Capture the cell that displays the provided text and extract its [x, y] central coordinate. 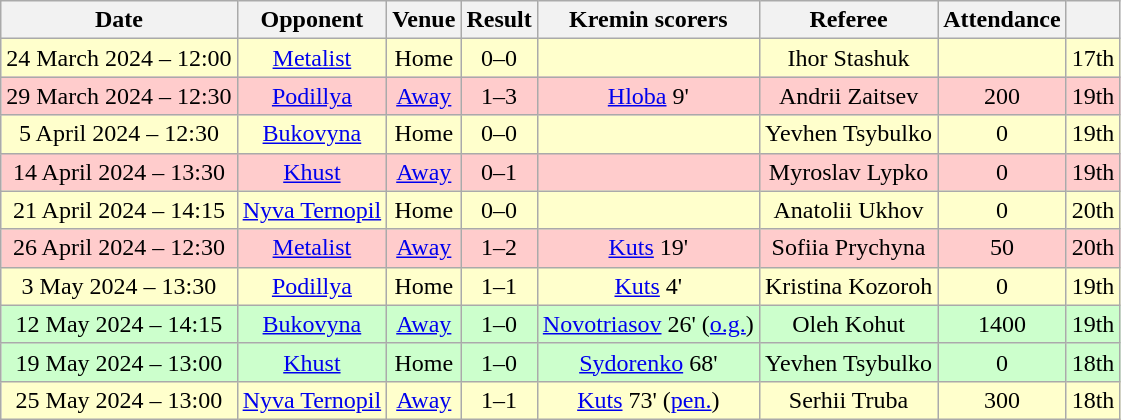
Hloba 9' [648, 96]
29 March 2024 – 12:30 [119, 96]
Attendance [1002, 20]
50 [1002, 248]
1–3 [499, 96]
Kremin scorers [648, 20]
Oleh Kohut [848, 324]
Referee [848, 20]
Myroslav Lypko [848, 172]
Novotriasov 26' (o.g.) [648, 324]
Kuts 73' (pen.) [648, 400]
Sydorenko 68' [648, 362]
5 April 2024 – 12:30 [119, 134]
Anatolii Ukhov [848, 210]
Kuts 19' [648, 248]
200 [1002, 96]
21 April 2024 – 14:15 [119, 210]
14 April 2024 – 13:30 [119, 172]
25 May 2024 – 13:00 [119, 400]
Opponent [312, 20]
1–2 [499, 248]
19 May 2024 – 13:00 [119, 362]
26 April 2024 – 12:30 [119, 248]
24 March 2024 – 12:00 [119, 58]
0–1 [499, 172]
300 [1002, 400]
3 May 2024 – 13:30 [119, 286]
Date [119, 20]
Sofiia Prychyna [848, 248]
Andrii Zaitsev [848, 96]
Serhii Truba [848, 400]
Kuts 4' [648, 286]
Result [499, 20]
1400 [1002, 324]
12 May 2024 – 14:15 [119, 324]
Ihor Stashuk [848, 58]
Venue [424, 20]
Kristina Kozoroh [848, 286]
17th [1093, 58]
